For the text-containing cell, return its midpoint in [x, y] coordinate format. 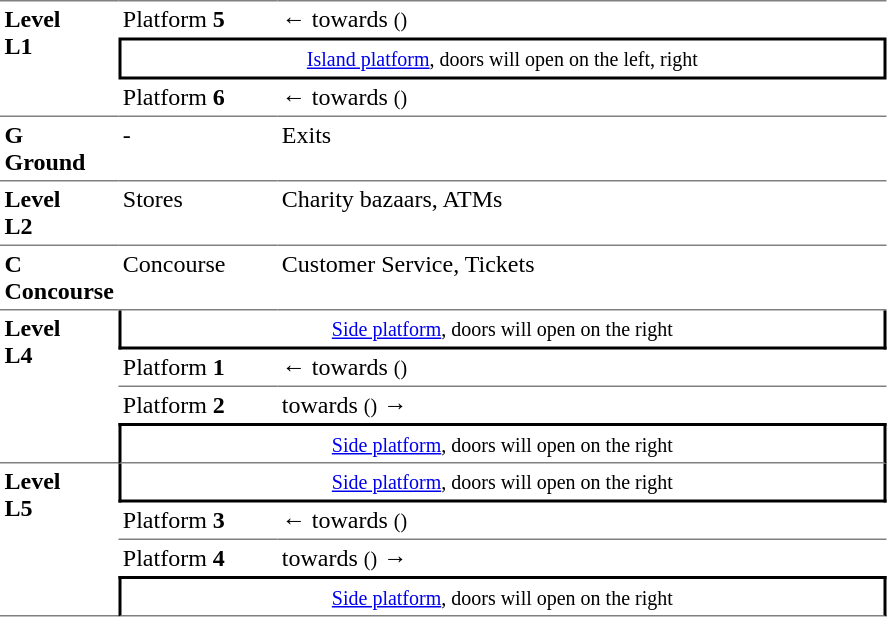
Charity bazaars, ATMs [582, 214]
Platform 4 [198, 558]
- [198, 149]
Concourse [198, 278]
Platform 5 [198, 19]
LevelL4 [59, 386]
Platform 1 [198, 369]
Platform 6 [198, 99]
LevelL2 [59, 214]
LevelL5 [59, 540]
Exits [582, 149]
Stores [198, 214]
Platform 3 [198, 521]
LevelL1 [59, 58]
Customer Service, Tickets [582, 278]
CConcourse [59, 278]
Platform 2 [198, 405]
Island platform, doors will open on the left, right [502, 59]
GGround [59, 149]
